Detect which cell encompasses the target text, then output its [x, y] center coordinate. 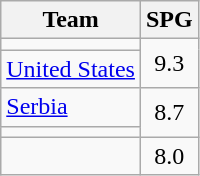
8.7 [169, 112]
Serbia [71, 107]
SPG [169, 20]
9.3 [169, 64]
United States [71, 69]
Team [71, 20]
8.0 [169, 156]
